Provide the (X, Y) coordinate of the cell's center where the given text is located.  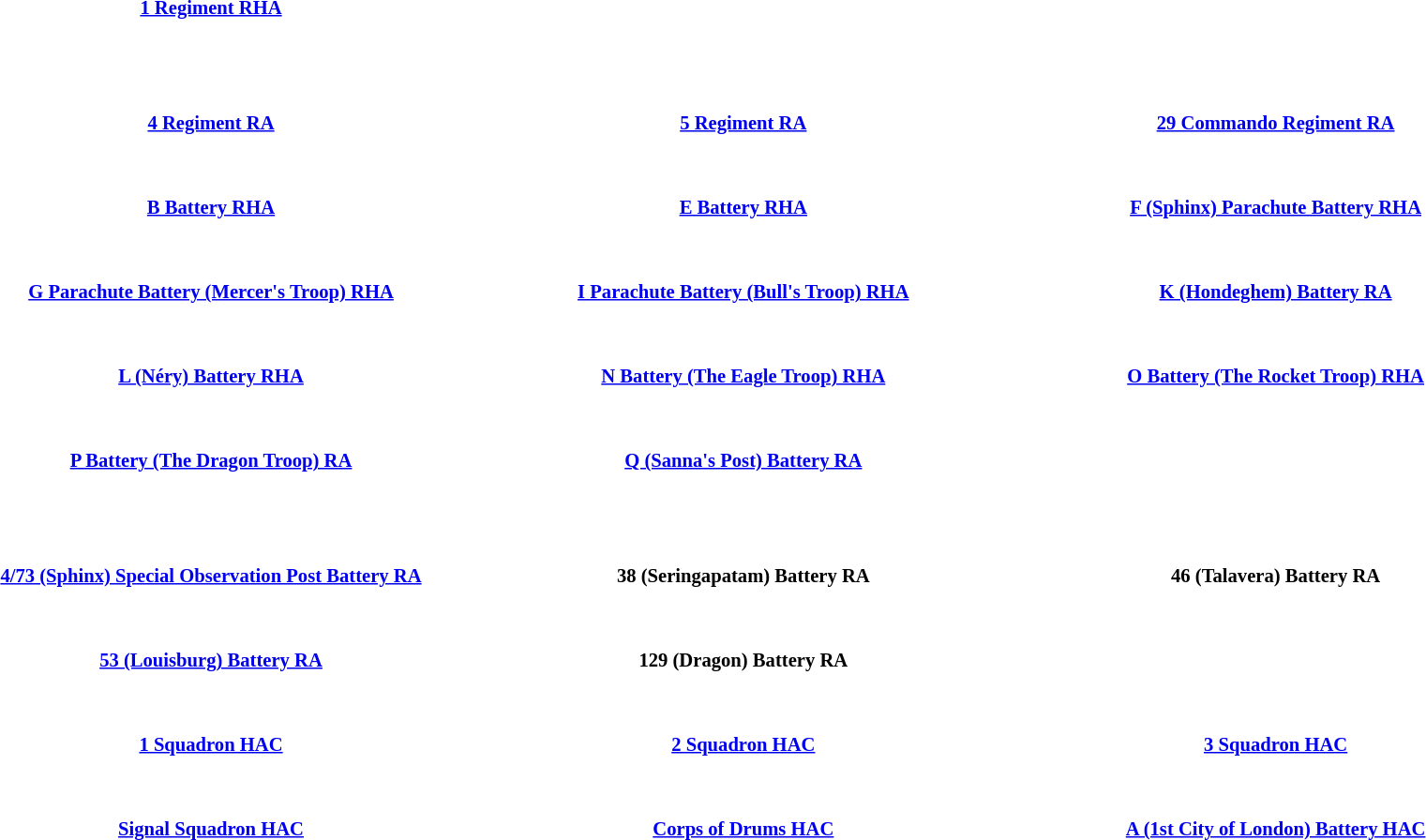
E Battery RHA (743, 208)
N Battery (The Eagle Troop) RHA (743, 377)
2 Squadron HAC (743, 744)
38 (Seringapatam) Battery RA (743, 576)
Q (Sanna's Post) Battery RA (743, 461)
5 Regiment RA (743, 124)
I Parachute Battery (Bull's Troop) RHA (743, 292)
129 (Dragon) Battery RA (743, 660)
